Locate the cell with the specified text and output its (X, Y) center coordinate. 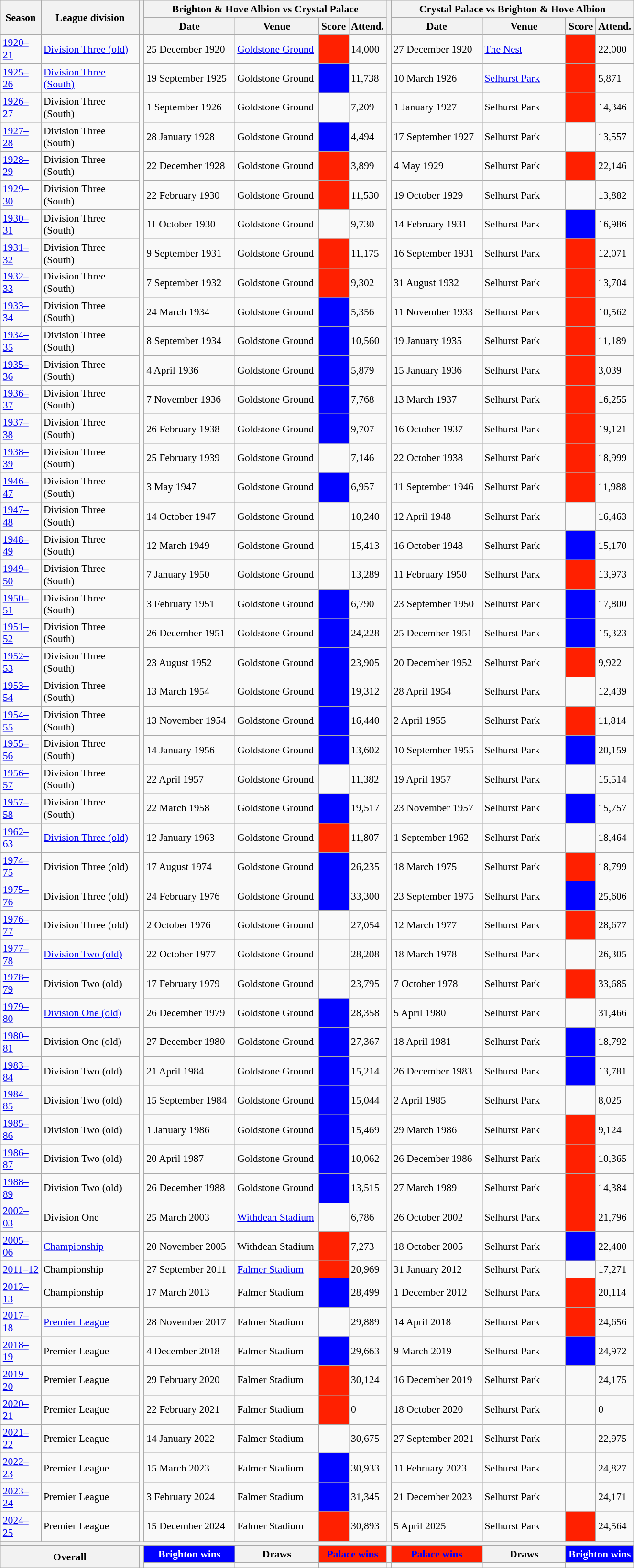
9,730 (367, 225)
23 September 1975 (437, 896)
7,768 (367, 399)
29 March 1986 (437, 1129)
25 December 1920 (189, 49)
11,382 (367, 780)
19 January 1935 (437, 341)
1 December 2012 (437, 1293)
2020–21 (21, 1409)
Brighton & Hove Albion vs Crystal Palace (265, 9)
1937–38 (21, 429)
22,146 (615, 166)
11,988 (615, 487)
4,494 (367, 137)
24,564 (615, 1526)
22 February 1930 (189, 195)
1 January 1986 (189, 1129)
28,499 (367, 1293)
14 February 1931 (437, 225)
15 December 2024 (189, 1526)
25,606 (615, 896)
23 November 1957 (437, 808)
1928–29 (21, 166)
22 December 1928 (189, 166)
25 March 2003 (189, 1217)
17,271 (615, 1270)
20 April 1987 (189, 1159)
11,807 (367, 838)
13 March 1937 (437, 399)
1954–55 (21, 720)
11,189 (615, 341)
1920–21 (21, 49)
27 September 2021 (437, 1439)
24,827 (615, 1468)
1951–52 (21, 634)
7 November 1936 (189, 399)
27 March 1989 (437, 1188)
26 December 1986 (437, 1159)
1938–39 (21, 458)
18,464 (615, 838)
1985–86 (21, 1129)
22 April 1957 (189, 780)
17 March 2013 (189, 1293)
1953–54 (21, 692)
22 March 1958 (189, 808)
13,557 (615, 137)
17 February 1979 (189, 983)
16,255 (615, 399)
14,384 (615, 1188)
27 December 1920 (437, 49)
16,440 (367, 720)
1962–63 (21, 838)
8,025 (615, 1101)
10,560 (367, 341)
10,062 (367, 1159)
7 September 1932 (189, 283)
12 March 1977 (437, 925)
1 September 1926 (189, 108)
1935–36 (21, 371)
11 October 1930 (189, 225)
22,000 (615, 49)
1929–30 (21, 195)
26 December 1988 (189, 1188)
6,790 (367, 604)
23,905 (367, 662)
9,124 (615, 1129)
15,413 (367, 546)
3 February 2024 (189, 1497)
14 January 1956 (189, 750)
24,175 (615, 1381)
7,209 (367, 108)
17 September 1927 (437, 137)
2 April 1985 (437, 1101)
19,312 (367, 692)
14,000 (367, 49)
3 May 1947 (189, 487)
8 September 1934 (189, 341)
1933–34 (21, 312)
10,365 (615, 1159)
25 February 1939 (189, 458)
16,463 (615, 516)
31,466 (615, 1013)
24,972 (615, 1351)
1975–76 (21, 896)
1984–85 (21, 1101)
Overall (70, 1557)
1956–57 (21, 780)
25 December 1951 (437, 634)
1955–56 (21, 750)
1978–79 (21, 983)
1925–26 (21, 78)
1926–27 (21, 108)
10 September 1955 (437, 750)
27 December 1980 (189, 1042)
28 January 1928 (189, 137)
1949–50 (21, 575)
18 March 1978 (437, 955)
1979–80 (21, 1013)
16 September 1931 (437, 253)
4 December 2018 (189, 1351)
2 April 1955 (437, 720)
2024–25 (21, 1526)
22 October 1977 (189, 955)
15,469 (367, 1129)
9 March 2019 (437, 1351)
26 October 2002 (437, 1217)
1974–75 (21, 867)
14 January 2022 (189, 1439)
12 January 1963 (189, 838)
Crystal Palace vs Brighton & Hove Albion (513, 9)
20 December 1952 (437, 662)
13,781 (615, 1071)
20 November 2005 (189, 1247)
14 April 2018 (437, 1321)
Division One (90, 1217)
30,893 (367, 1526)
2 October 1976 (189, 925)
29,663 (367, 1351)
29 February 2020 (189, 1381)
30,675 (367, 1439)
28,677 (615, 925)
31,345 (367, 1497)
22 February 2021 (189, 1409)
1947–48 (21, 516)
4 May 1929 (437, 166)
33,300 (367, 896)
15 September 1984 (189, 1101)
15,044 (367, 1101)
17,800 (615, 604)
18,792 (615, 1042)
28 November 2017 (189, 1321)
24,171 (615, 1497)
15,757 (615, 808)
33,685 (615, 983)
26 December 1983 (437, 1071)
19 April 1957 (437, 780)
1986–87 (21, 1159)
6,786 (367, 1217)
13,515 (367, 1188)
League division (90, 17)
1946–47 (21, 487)
1930–31 (21, 225)
26 December 1979 (189, 1013)
27,054 (367, 925)
13,602 (367, 750)
1980–81 (21, 1042)
2012–13 (21, 1293)
13,289 (367, 575)
15,323 (615, 634)
20,159 (615, 750)
The Nest (524, 49)
1976–77 (21, 925)
31 January 2012 (437, 1270)
31 August 1932 (437, 283)
18 April 1981 (437, 1042)
24 March 1934 (189, 312)
26,305 (615, 955)
1957–58 (21, 808)
2017–18 (21, 1321)
28 April 1954 (437, 692)
3,899 (367, 166)
13,704 (615, 283)
2005–06 (21, 1247)
22,975 (615, 1439)
12 April 1948 (437, 516)
11 February 2023 (437, 1468)
1 September 1962 (437, 838)
21 December 2023 (437, 1497)
28,208 (367, 955)
23,795 (367, 983)
20,969 (367, 1270)
1977–78 (21, 955)
15 January 1936 (437, 371)
9,302 (367, 283)
11,814 (615, 720)
13 November 1954 (189, 720)
16 October 1937 (437, 429)
11,738 (367, 78)
11,530 (367, 195)
26,235 (367, 867)
18 March 1975 (437, 867)
7,146 (367, 458)
2002–03 (21, 1217)
2023–24 (21, 1497)
15 March 2023 (189, 1468)
5,871 (615, 78)
19,121 (615, 429)
16,986 (615, 225)
13,973 (615, 575)
18,999 (615, 458)
15,214 (367, 1071)
19,517 (367, 808)
26 February 1938 (189, 429)
5,879 (367, 371)
12,439 (615, 692)
18 October 2005 (437, 1247)
26 December 1951 (189, 634)
15,170 (615, 546)
5 April 1980 (437, 1013)
1988–89 (21, 1188)
12,071 (615, 253)
22,400 (615, 1247)
13,882 (615, 195)
19 October 1929 (437, 195)
2011–12 (21, 1270)
7 January 1950 (189, 575)
12 March 1949 (189, 546)
20,114 (615, 1293)
18 October 2020 (437, 1409)
1950–51 (21, 604)
11 September 1946 (437, 487)
2018–19 (21, 1351)
23 September 1950 (437, 604)
24 February 1976 (189, 896)
1948–49 (21, 546)
1983–84 (21, 1071)
7,273 (367, 1247)
16 December 2019 (437, 1381)
11 February 1950 (437, 575)
18,799 (615, 867)
24,656 (615, 1321)
27 September 2011 (189, 1270)
21,796 (615, 1217)
27,367 (367, 1042)
1952–53 (21, 662)
1 January 1927 (437, 108)
13 March 1954 (189, 692)
3 February 1951 (189, 604)
10,240 (367, 516)
10 March 1926 (437, 78)
21 April 1984 (189, 1071)
3,039 (615, 371)
30,933 (367, 1468)
23 August 1952 (189, 662)
22 October 1938 (437, 458)
19 September 1925 (189, 78)
Season (21, 17)
14,346 (615, 108)
24,228 (367, 634)
7 October 1978 (437, 983)
1934–35 (21, 341)
2019–20 (21, 1381)
5 April 2025 (437, 1526)
1931–32 (21, 253)
11 November 1933 (437, 312)
15,514 (615, 780)
28,358 (367, 1013)
11,175 (367, 253)
1927–28 (21, 137)
14 October 1947 (189, 516)
16 October 1948 (437, 546)
17 August 1974 (189, 867)
5,356 (367, 312)
1932–33 (21, 283)
9,707 (367, 429)
6,957 (367, 487)
30,124 (367, 1381)
1936–37 (21, 399)
9,922 (615, 662)
2022–23 (21, 1468)
10,562 (615, 312)
2021–22 (21, 1439)
4 April 1936 (189, 371)
29,889 (367, 1321)
9 September 1931 (189, 253)
